For the text-containing cell, return its midpoint in (x, y) coordinate format. 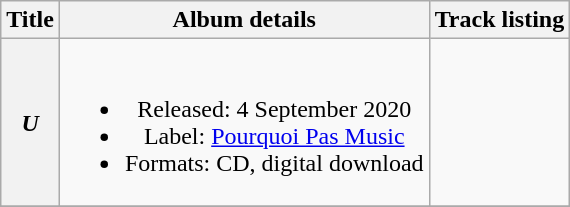
Title (30, 20)
Released: 4 September 2020Label: Pourquoi Pas MusicFormats: CD, digital download (244, 122)
Album details (244, 20)
U (30, 122)
Track listing (500, 20)
